Provide the [X, Y] coordinate of the cell's center where the given text is located.  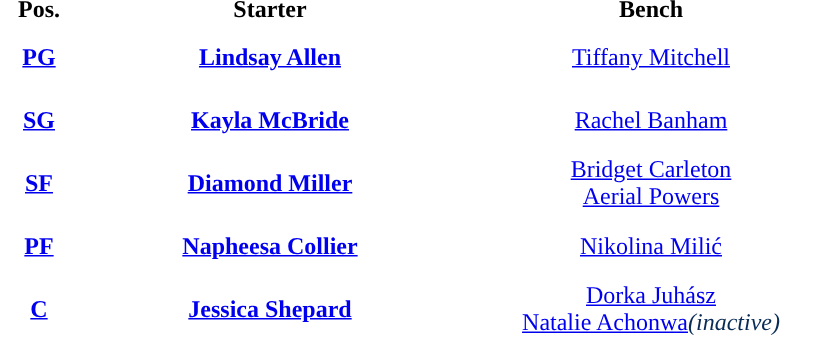
PG [39, 57]
SF [39, 183]
Kayla McBride [270, 120]
C [39, 309]
SG [39, 120]
PF [39, 246]
Diamond Miller [270, 183]
Nikolina Milić [651, 246]
Lindsay Allen [270, 57]
Bridget CarletonAerial Powers [651, 183]
Rachel Banham [651, 120]
Dorka JuhászNatalie Achonwa(inactive) [651, 309]
Napheesa Collier [270, 246]
Jessica Shepard [270, 309]
Tiffany Mitchell [651, 57]
